Search for the cell housing the specified text and yield its (x, y) center coordinate. 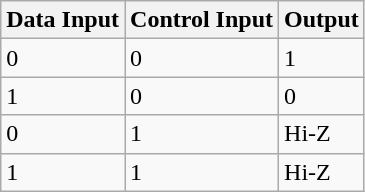
Control Input (202, 20)
Output (322, 20)
Data Input (63, 20)
